Detect which cell encompasses the target text, then output its [x, y] center coordinate. 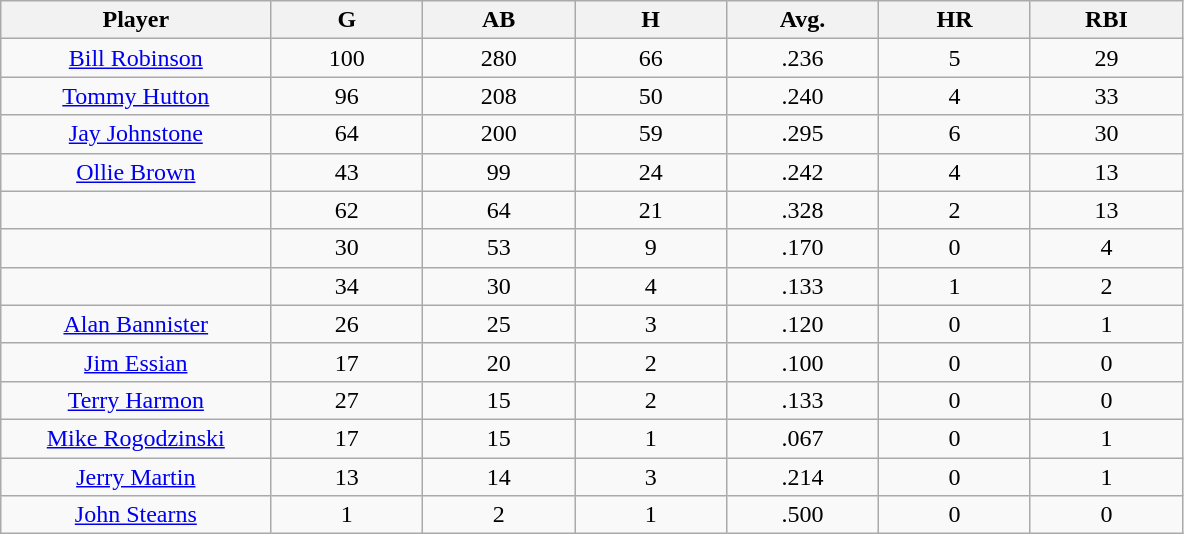
.120 [803, 324]
Ollie Brown [136, 172]
G [347, 20]
HR [955, 20]
.242 [803, 172]
29 [1106, 58]
Avg. [803, 20]
.100 [803, 362]
59 [651, 134]
.328 [803, 210]
96 [347, 96]
53 [499, 248]
99 [499, 172]
Alan Bannister [136, 324]
.236 [803, 58]
.500 [803, 515]
20 [499, 362]
.295 [803, 134]
AB [499, 20]
6 [955, 134]
RBI [1106, 20]
Tommy Hutton [136, 96]
.170 [803, 248]
100 [347, 58]
Mike Rogodzinski [136, 438]
9 [651, 248]
24 [651, 172]
21 [651, 210]
280 [499, 58]
33 [1106, 96]
26 [347, 324]
Player [136, 20]
43 [347, 172]
.214 [803, 477]
25 [499, 324]
Jim Essian [136, 362]
5 [955, 58]
.240 [803, 96]
Terry Harmon [136, 400]
H [651, 20]
34 [347, 286]
62 [347, 210]
14 [499, 477]
50 [651, 96]
66 [651, 58]
Jerry Martin [136, 477]
.067 [803, 438]
200 [499, 134]
208 [499, 96]
Bill Robinson [136, 58]
Jay Johnstone [136, 134]
John Stearns [136, 515]
27 [347, 400]
